For the text-containing cell, return its midpoint in (X, Y) coordinate format. 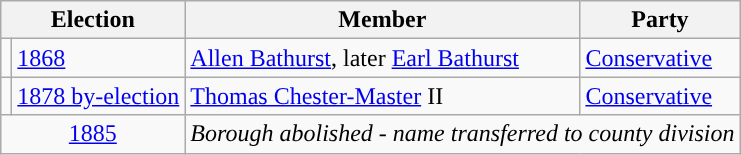
1868 (98, 58)
Member (382, 20)
Party (660, 20)
Allen Bathurst, later Earl Bathurst (382, 58)
1878 by-election (98, 96)
Thomas Chester-Master II (382, 96)
1885 (93, 134)
Election (93, 20)
Borough abolished - name transferred to county division (462, 134)
